From the cell containing the given text, extract its center point as (X, Y) coordinate. 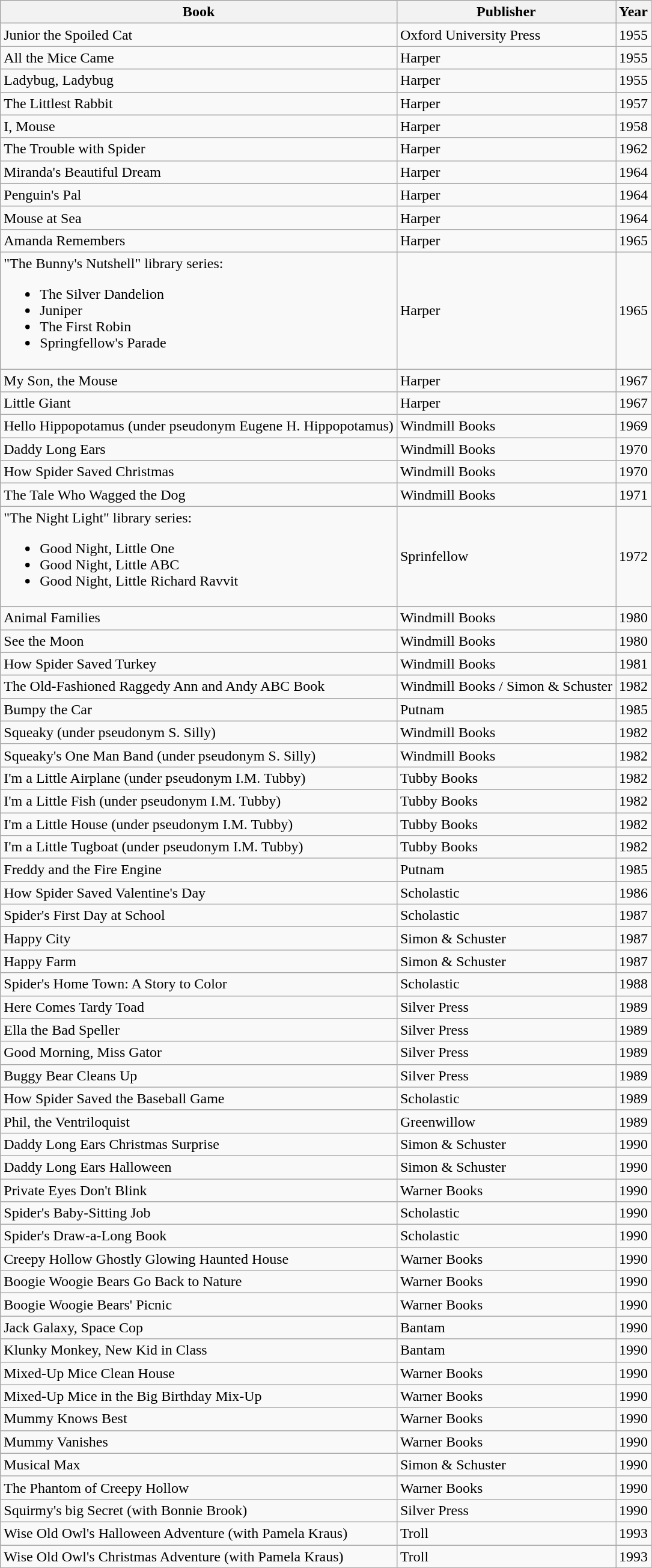
Windmill Books / Simon & Schuster (506, 687)
How Spider Saved the Baseball Game (199, 1098)
Ladybug, Ladybug (199, 81)
Spider's Baby-Sitting Job (199, 1213)
The Trouble with Spider (199, 149)
The Tale Who Wagged the Dog (199, 495)
Spider's Draw-a-Long Book (199, 1236)
Mummy Vanishes (199, 1442)
1962 (633, 149)
The Littlest Rabbit (199, 103)
1958 (633, 126)
Phil, the Ventriloquist (199, 1121)
Buggy Bear Cleans Up (199, 1076)
Wise Old Owl's Halloween Adventure (with Pamela Kraus) (199, 1533)
1972 (633, 557)
All the Mice Came (199, 58)
Animal Families (199, 618)
Bumpy the Car (199, 709)
Spider's Home Town: A Story to Color (199, 984)
Daddy Long Ears Christmas Surprise (199, 1144)
1988 (633, 984)
Private Eyes Don't Blink (199, 1190)
I'm a Little Airplane (under pseudonym I.M. Tubby) (199, 778)
Freddy and the Fire Engine (199, 870)
The Phantom of Creepy Hollow (199, 1487)
I'm a Little Tugboat (under pseudonym I.M. Tubby) (199, 847)
I'm a Little Fish (under pseudonym I.M. Tubby) (199, 801)
Squirmy's big Secret (with Bonnie Brook) (199, 1510)
1971 (633, 495)
Publisher (506, 12)
Musical Max (199, 1465)
Happy Farm (199, 961)
Creepy Hollow Ghostly Glowing Haunted House (199, 1259)
Mouse at Sea (199, 218)
"The Night Light" library series:Good Night, Little OneGood Night, Little ABCGood Night, Little Richard Ravvit (199, 557)
The Old-Fashioned Raggedy Ann and Andy ABC Book (199, 687)
1957 (633, 103)
My Son, the Mouse (199, 381)
Boogie Woogie Bears' Picnic (199, 1305)
Oxford University Press (506, 35)
Year (633, 12)
Mummy Knows Best (199, 1419)
How Spider Saved Turkey (199, 664)
Good Morning, Miss Gator (199, 1053)
Boogie Woogie Bears Go Back to Nature (199, 1282)
Book (199, 12)
Miranda's Beautiful Dream (199, 172)
1969 (633, 426)
Amanda Remembers (199, 240)
I, Mouse (199, 126)
Ella the Bad Speller (199, 1030)
How Spider Saved Christmas (199, 472)
How Spider Saved Valentine's Day (199, 893)
Hello Hippopotamus (under pseudonym Eugene H. Hippopotamus) (199, 426)
Spider's First Day at School (199, 916)
1986 (633, 893)
See the Moon (199, 641)
Here Comes Tardy Toad (199, 1007)
Squeaky's One Man Band (under pseudonym S. Silly) (199, 755)
I'm a Little House (under pseudonym I.M. Tubby) (199, 824)
Happy City (199, 939)
Sprinfellow (506, 557)
Mixed-Up Mice in the Big Birthday Mix-Up (199, 1396)
Little Giant (199, 403)
Jack Galaxy, Space Cop (199, 1328)
Squeaky (under pseudonym S. Silly) (199, 732)
Penguin's Pal (199, 195)
Daddy Long Ears Halloween (199, 1167)
Wise Old Owl's Christmas Adventure (with Pamela Kraus) (199, 1557)
Mixed-Up Mice Clean House (199, 1373)
Klunky Monkey, New Kid in Class (199, 1350)
Junior the Spoiled Cat (199, 35)
Daddy Long Ears (199, 449)
"The Bunny's Nutshell" library series:The Silver DandelionJuniperThe First RobinSpringfellow's Parade (199, 310)
1981 (633, 664)
Greenwillow (506, 1121)
